For the text-containing cell, return its midpoint in (X, Y) coordinate format. 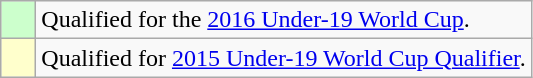
Qualified for 2015 Under-19 World Cup Qualifier. (284, 58)
Qualified for the 2016 Under-19 World Cup. (284, 20)
